Detect which cell encompasses the target text, then output its [X, Y] center coordinate. 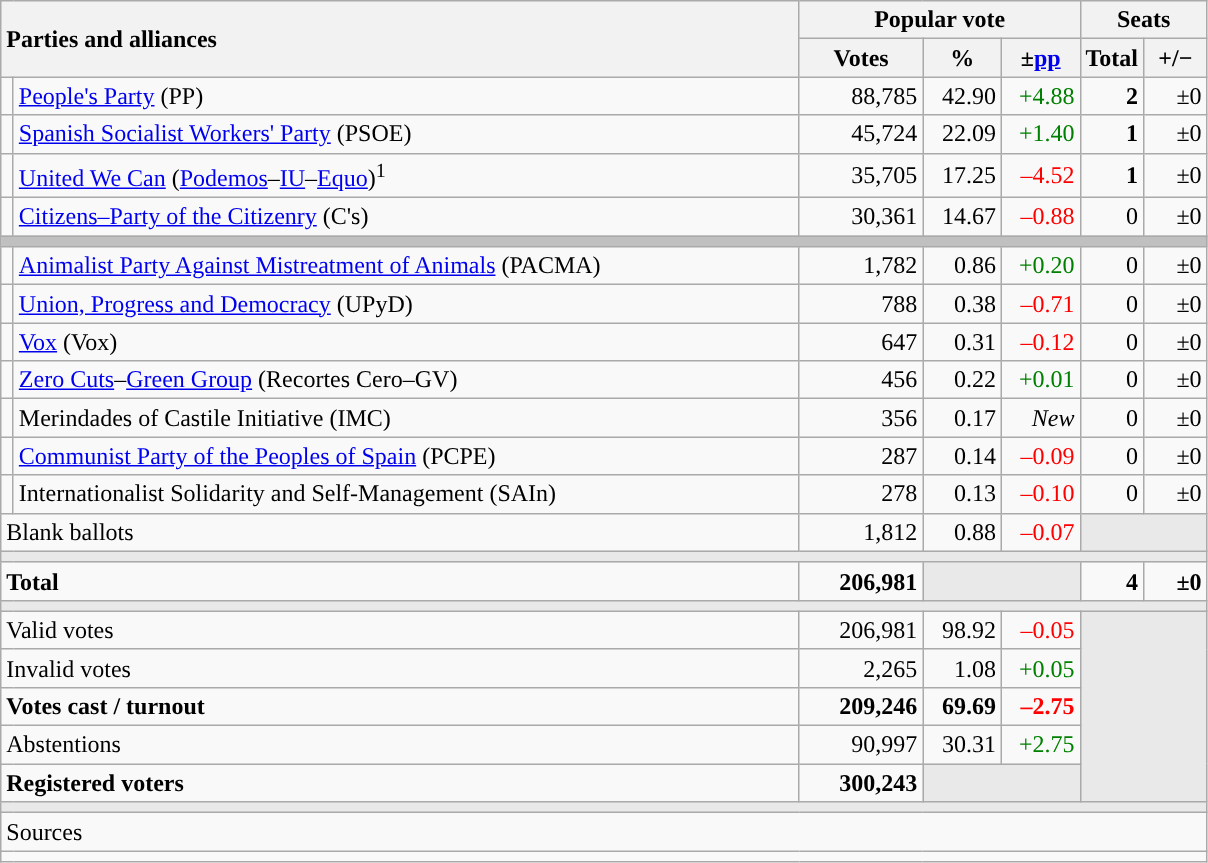
Votes cast / turnout [400, 706]
2 [1112, 96]
14.67 [962, 217]
Zero Cuts–Green Group (Recortes Cero–GV) [406, 380]
±pp [1040, 58]
Abstentions [400, 745]
+4.88 [1040, 96]
+1.40 [1040, 134]
90,997 [861, 745]
Popular vote [940, 20]
30,361 [861, 217]
+/− [1176, 58]
1,782 [861, 266]
–0.10 [1040, 494]
–0.05 [1040, 630]
–2.75 [1040, 706]
Invalid votes [400, 668]
2,265 [861, 668]
Blank ballots [400, 532]
–0.09 [1040, 456]
0.17 [962, 418]
% [962, 58]
22.09 [962, 134]
People's Party (PP) [406, 96]
Communist Party of the Peoples of Spain (PCPE) [406, 456]
Seats [1144, 20]
Parties and alliances [400, 39]
0.13 [962, 494]
35,705 [861, 176]
United We Can (Podemos–IU–Equo)1 [406, 176]
1,812 [861, 532]
209,246 [861, 706]
278 [861, 494]
Valid votes [400, 630]
Merindades of Castile Initiative (IMC) [406, 418]
–0.71 [1040, 304]
4 [1112, 581]
Sources [604, 832]
300,243 [861, 783]
+0.01 [1040, 380]
0.88 [962, 532]
Votes [861, 58]
–4.52 [1040, 176]
+2.75 [1040, 745]
0.31 [962, 342]
30.31 [962, 745]
Spanish Socialist Workers' Party (PSOE) [406, 134]
Animalist Party Against Mistreatment of Animals (PACMA) [406, 266]
69.69 [962, 706]
98.92 [962, 630]
–0.07 [1040, 532]
356 [861, 418]
Vox (Vox) [406, 342]
0.86 [962, 266]
287 [861, 456]
–0.12 [1040, 342]
+0.05 [1040, 668]
42.90 [962, 96]
788 [861, 304]
88,785 [861, 96]
0.14 [962, 456]
Registered voters [400, 783]
Citizens–Party of the Citizenry (C's) [406, 217]
Internationalist Solidarity and Self-Management (SAIn) [406, 494]
456 [861, 380]
+0.20 [1040, 266]
45,724 [861, 134]
647 [861, 342]
17.25 [962, 176]
–0.88 [1040, 217]
0.22 [962, 380]
0.38 [962, 304]
New [1040, 418]
1.08 [962, 668]
Union, Progress and Democracy (UPyD) [406, 304]
